Find where the given text appears and provide that cell's center as (X, Y) coordinate. 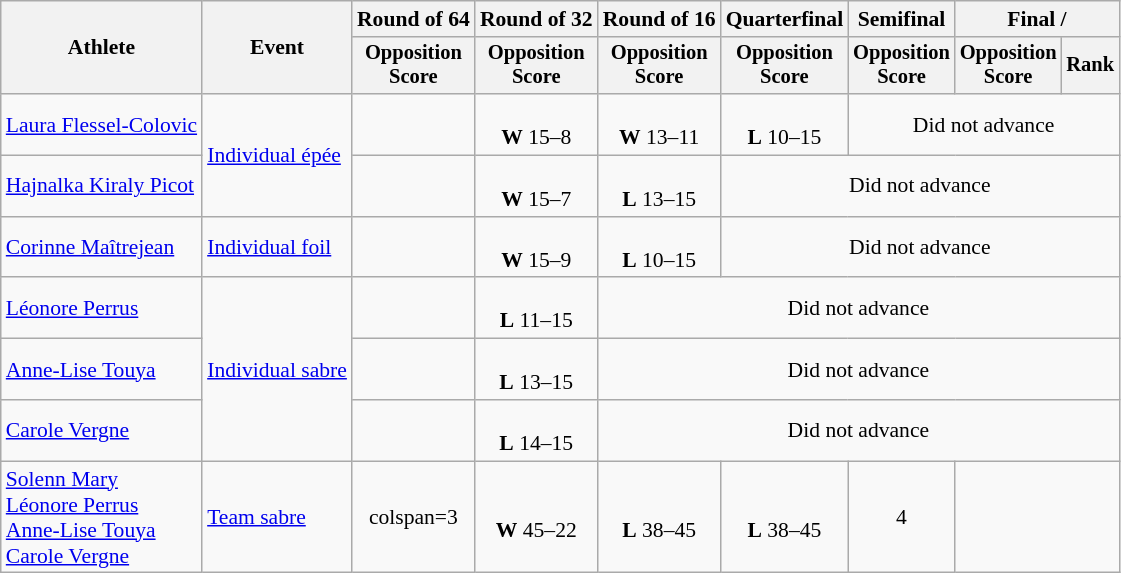
Event (277, 48)
colspan=3 (414, 517)
Round of 64 (414, 19)
Individual foil (277, 248)
Final / (1037, 19)
W 13–11 (660, 124)
Anne-Lise Touya (102, 370)
W 15–9 (536, 248)
L 11–15 (536, 308)
Rank (1090, 66)
Individual épée (277, 155)
W 15–8 (536, 124)
W 15–7 (536, 186)
Athlete (102, 48)
L 14–15 (536, 430)
4 (902, 517)
Semifinal (902, 19)
Round of 32 (536, 19)
Solenn MaryLéonore PerrusAnne-Lise TouyaCarole Vergne (102, 517)
W 45–22 (536, 517)
Team sabre (277, 517)
Carole Vergne (102, 430)
Hajnalka Kiraly Picot (102, 186)
Léonore Perrus (102, 308)
Corinne Maîtrejean (102, 248)
Quarterfinal (785, 19)
Individual sabre (277, 370)
Round of 16 (660, 19)
Laura Flessel-Colovic (102, 124)
